Identify which cell holds the provided text, then report its (X, Y) central coordinate. 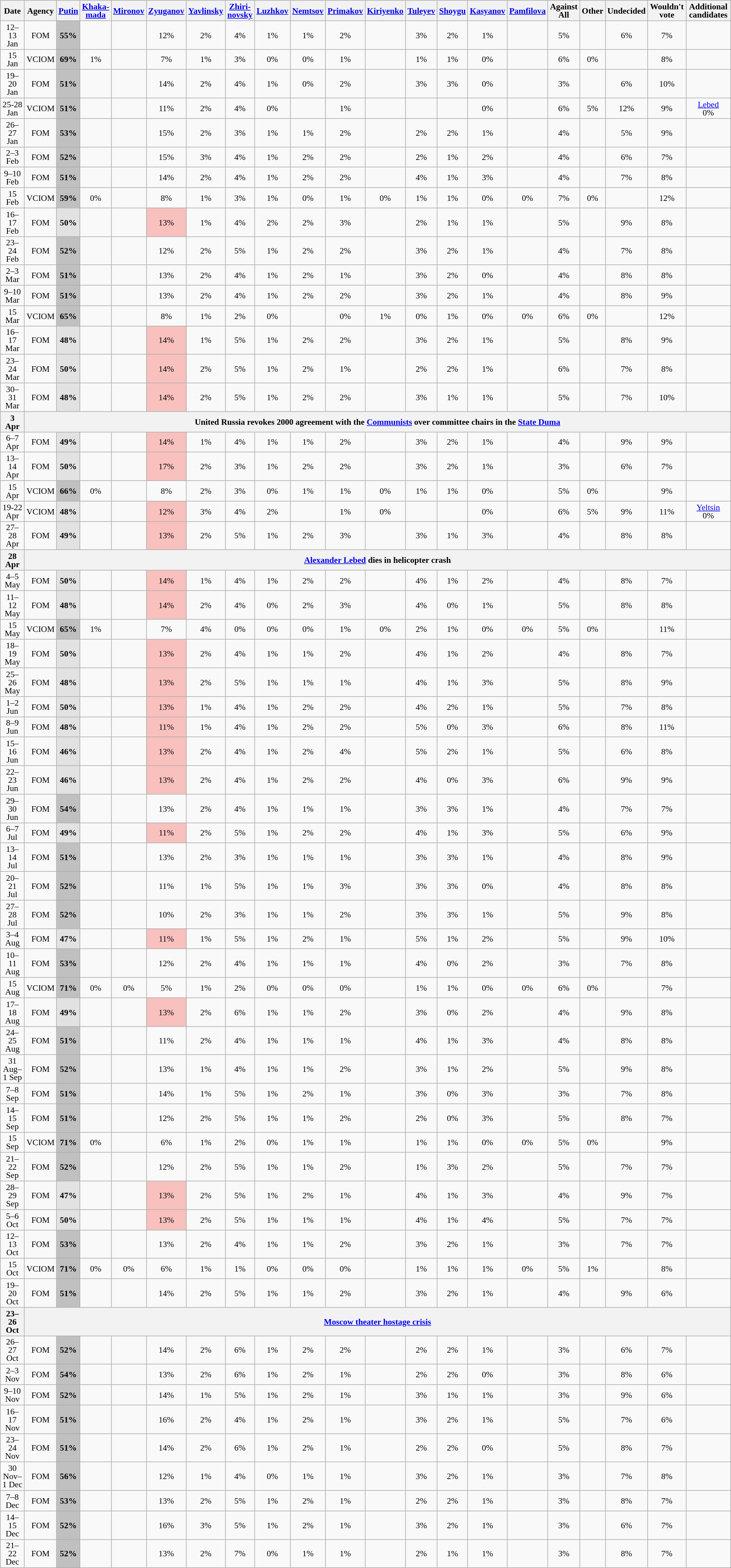
4–5 May (12, 580)
8–9 Jun (12, 727)
16–17 Feb (12, 222)
6–7 Apr (12, 442)
12–13 Jan (12, 35)
66% (69, 491)
9–10 Feb (12, 177)
19-22 Apr (12, 511)
9–10 Nov (12, 1395)
30 Nov–1 Dec (12, 1477)
26–27 Oct (12, 1350)
Putin (69, 11)
Primakov (345, 11)
2–3 Mar (12, 275)
15 May (12, 629)
2–3 Nov (12, 1375)
22–23 Jun (12, 780)
Yavlinsky (206, 11)
Khaka-mada (96, 11)
14–15 Sep (12, 1118)
15 Apr (12, 491)
15 Jan (12, 59)
55% (69, 35)
18–19 May (12, 654)
Yeltsin0% (708, 511)
15 Mar (12, 316)
1–2 Jun (12, 707)
Nemtsov (308, 11)
25–26 May (12, 683)
3–4 Aug (12, 939)
Undecided (627, 11)
Wouldn't vote (667, 11)
21–22 Dec (12, 1554)
9–10 Mar (12, 296)
31 Aug–1 Sep (12, 1070)
Date (12, 11)
6–7 Jul (12, 833)
Additional candidates (708, 11)
59% (69, 198)
Tuleyev (421, 11)
Lebed0% (708, 108)
15 Sep (12, 1142)
13–14 Jul (12, 857)
17–18 Aug (12, 1012)
15 Aug (12, 988)
69% (69, 59)
Luzhkov (273, 11)
11–12 May (12, 605)
15 Feb (12, 198)
Mironov (129, 11)
19–20 Jan (12, 84)
24–25 Aug (12, 1041)
56% (69, 1477)
20–21 Jul (12, 886)
Moscow theater hostage crisis (377, 1321)
15 Oct (12, 1269)
Zyuganov (166, 11)
25-28 Jan (12, 108)
17% (166, 466)
30–31 Mar (12, 397)
Kasyanov (487, 11)
2–3 Feb (12, 157)
27–28 Apr (12, 536)
21–22 Sep (12, 1167)
12–13 Oct (12, 1244)
16–17 Mar (12, 340)
10–11 Aug (12, 963)
Alexander Lebed dies in helicopter crash (377, 560)
27–28 Jul (12, 914)
Against All (564, 11)
Shoygu (452, 11)
15–16 Jun (12, 751)
7–8 Sep (12, 1094)
Agency (41, 11)
Other (593, 11)
7–8 Dec (12, 1501)
16–17 Nov (12, 1419)
28 Apr (12, 560)
28–29 Sep (12, 1195)
13–14 Apr (12, 466)
23–26 Oct (12, 1321)
29–30 Jun (12, 808)
United Russia revokes 2000 agreement with the Communists over committee chairs in the State Duma (377, 422)
23–24 Mar (12, 369)
Zhiri-novsky (240, 11)
19–20 Oct (12, 1293)
26–27 Jan (12, 133)
3 Apr (12, 422)
5–6 Oct (12, 1220)
23–24 Feb (12, 250)
23–24 Nov (12, 1448)
Pamfilova (527, 11)
14–15 Dec (12, 1525)
Kiriyenko (385, 11)
